Search for the cell housing the specified text and yield its [x, y] center coordinate. 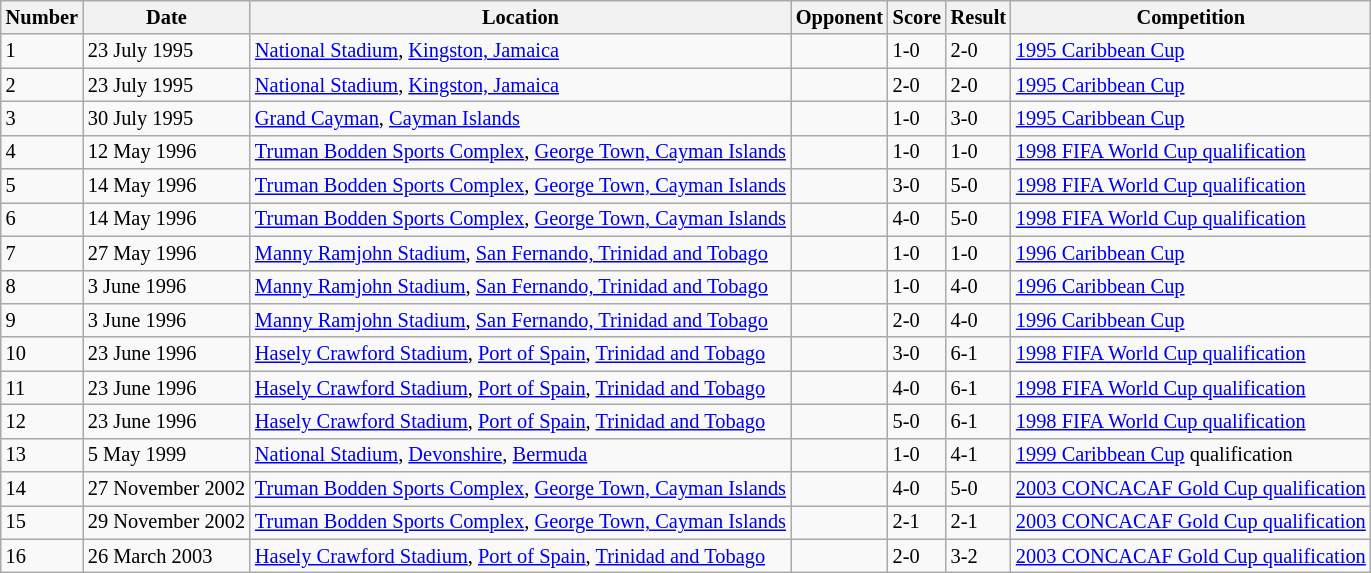
1 [42, 51]
1999 Caribbean Cup qualification [1191, 455]
Opponent [840, 17]
12 May 1996 [166, 152]
5 May 1999 [166, 455]
15 [42, 522]
Competition [1191, 17]
27 May 1996 [166, 253]
27 November 2002 [166, 489]
Date [166, 17]
7 [42, 253]
Score [917, 17]
14 [42, 489]
National Stadium, Devonshire, Bermuda [520, 455]
Result [978, 17]
Location [520, 17]
6 [42, 219]
Grand Cayman, Cayman Islands [520, 118]
30 July 1995 [166, 118]
2 [42, 85]
8 [42, 287]
Number [42, 17]
29 November 2002 [166, 522]
26 March 2003 [166, 556]
13 [42, 455]
11 [42, 388]
12 [42, 421]
5 [42, 186]
16 [42, 556]
3 [42, 118]
4 [42, 152]
3-2 [978, 556]
10 [42, 354]
9 [42, 320]
4-1 [978, 455]
